Locate the cell with the specified text and output its (X, Y) center coordinate. 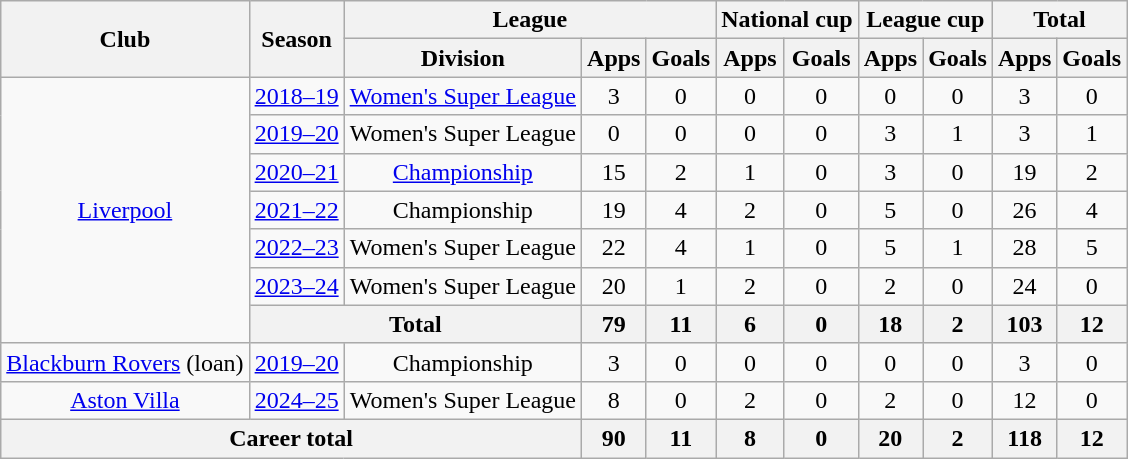
118 (1024, 438)
18 (890, 324)
2021–22 (296, 210)
Season (296, 39)
2020–21 (296, 172)
79 (614, 324)
Division (462, 58)
Liverpool (125, 210)
Aston Villa (125, 400)
Blackburn Rovers (loan) (125, 362)
90 (614, 438)
6 (750, 324)
103 (1024, 324)
2024–25 (296, 400)
2022–23 (296, 248)
2018–19 (296, 96)
15 (614, 172)
Club (125, 39)
28 (1024, 248)
26 (1024, 210)
22 (614, 248)
League (530, 20)
League cup (925, 20)
National cup (787, 20)
24 (1024, 286)
2023–24 (296, 286)
Career total (292, 438)
